Identify which cell holds the provided text, then report its (x, y) central coordinate. 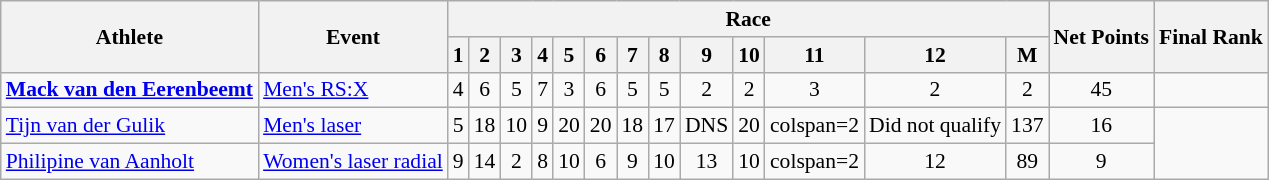
Philipine van Aanholt (130, 162)
Event (353, 36)
11 (814, 55)
Net Points (1102, 36)
89 (1028, 162)
Men's RS:X (353, 90)
16 (1102, 126)
Tijn van der Gulik (130, 126)
45 (1102, 90)
137 (1028, 126)
17 (664, 126)
Mack van den Eerenbeemt (130, 90)
Did not qualify (935, 126)
Athlete (130, 36)
14 (485, 162)
13 (706, 162)
Men's laser (353, 126)
1 (458, 55)
M (1028, 55)
Women's laser radial (353, 162)
Final Rank (1211, 36)
Race (748, 19)
DNS (706, 126)
